Detect which cell encompasses the target text, then output its [X, Y] center coordinate. 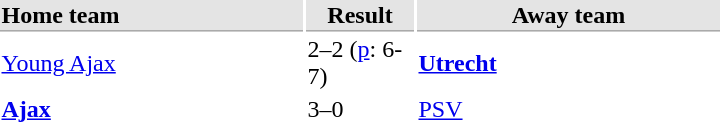
Away team [568, 16]
Utrecht [568, 62]
2–2 (p: 6-7) [360, 62]
Home team [152, 16]
Young Ajax [152, 62]
Result [360, 16]
